Return (X, Y) of the center of cell containing provided text 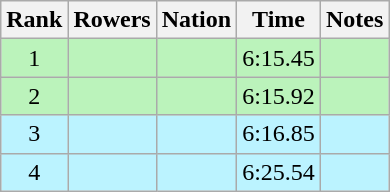
Notes (354, 20)
Nation (196, 20)
6:15.92 (279, 96)
3 (34, 134)
6:25.54 (279, 172)
6:16.85 (279, 134)
1 (34, 58)
Time (279, 20)
2 (34, 96)
4 (34, 172)
6:15.45 (279, 58)
Rowers (112, 20)
Rank (34, 20)
